Search for the cell housing the specified text and yield its (x, y) center coordinate. 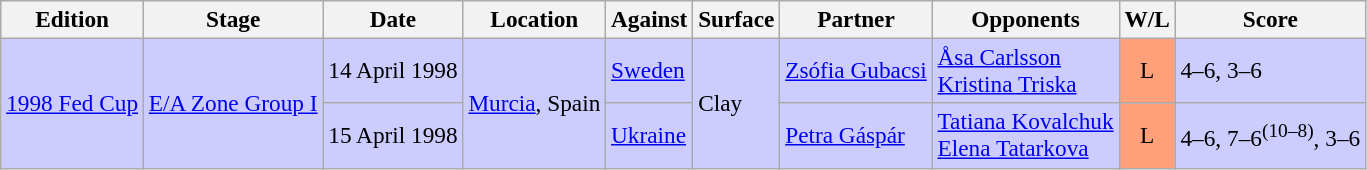
Clay (736, 103)
14 April 1998 (393, 70)
15 April 1998 (393, 136)
Location (534, 19)
Sweden (650, 70)
Score (1270, 19)
Åsa Carlsson Kristina Triska (1026, 70)
Stage (232, 19)
Partner (856, 19)
Petra Gáspár (856, 136)
Date (393, 19)
E/A Zone Group I (232, 103)
Against (650, 19)
Edition (72, 19)
4–6, 3–6 (1270, 70)
Zsófia Gubacsi (856, 70)
Murcia, Spain (534, 103)
Opponents (1026, 19)
Surface (736, 19)
1998 Fed Cup (72, 103)
Ukraine (650, 136)
W/L (1147, 19)
Tatiana Kovalchuk Elena Tatarkova (1026, 136)
4–6, 7–6(10–8), 3–6 (1270, 136)
